Search for the cell housing the specified text and yield its (x, y) center coordinate. 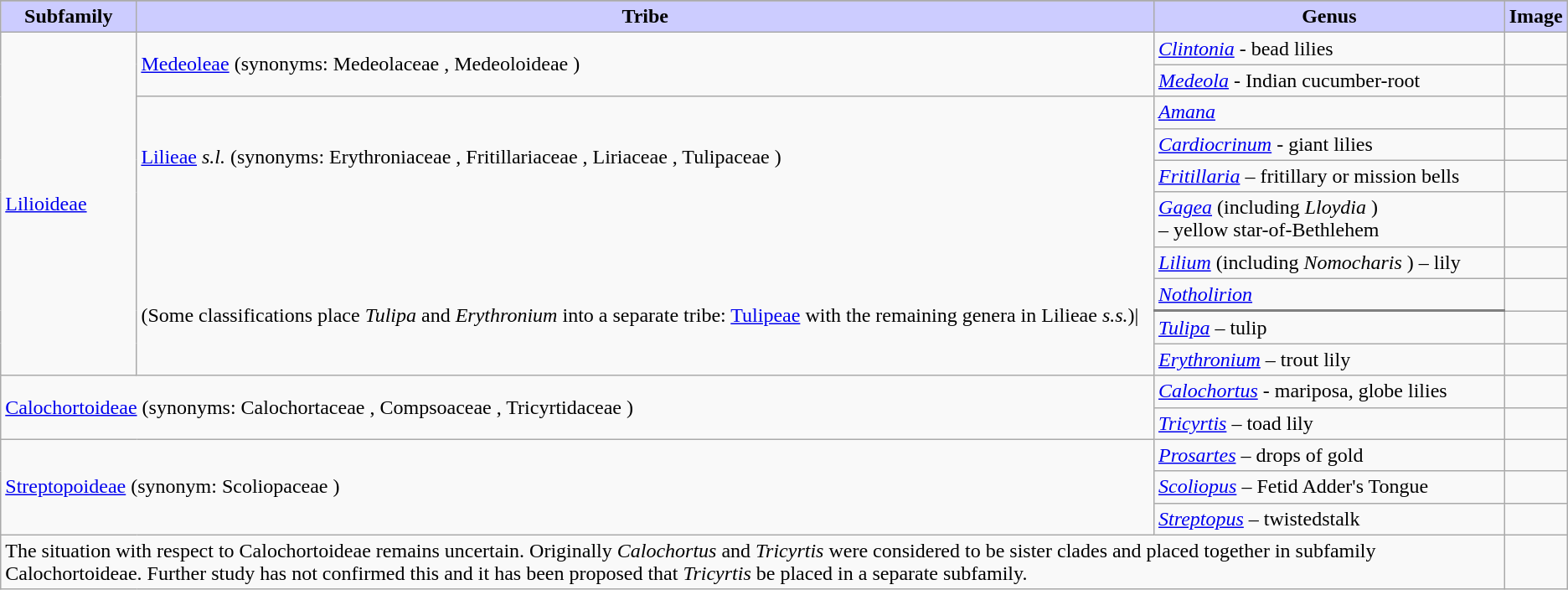
Calochortus - mariposa, globe lilies (1330, 391)
Image (1536, 17)
Medeola - Indian cucumber-root (1330, 80)
Lilioideae (69, 204)
Erythronium – trout lily (1330, 360)
Lilium (including Nomocharis ) – lily (1330, 262)
Tribe (645, 17)
Prosartes – drops of gold (1330, 455)
Notholirion (1330, 295)
Clintonia - bead lilies (1330, 49)
Streptopoideae (synonym: Scoliopaceae ) (578, 487)
Calochortoideae (synonyms: Calochortaceae , Compsoaceae , Tricyrtidaceae ) (578, 407)
Tulipa – tulip (1330, 327)
Medeoleae (synonyms: Medeolaceae , Medeoloideae ) (645, 65)
Tricyrtis – toad lily (1330, 423)
Gagea (including Lloydia ) – yellow star-of-Bethlehem (1330, 220)
Subfamily (69, 17)
Fritillaria – fritillary or mission bells (1330, 176)
Genus (1330, 17)
Cardiocrinum - giant lilies (1330, 144)
Streptopus – twistedstalk (1330, 519)
Scoliopus – Fetid Adder's Tongue (1330, 487)
Amana (1330, 112)
